Locate the cell with the specified text and output its [x, y] center coordinate. 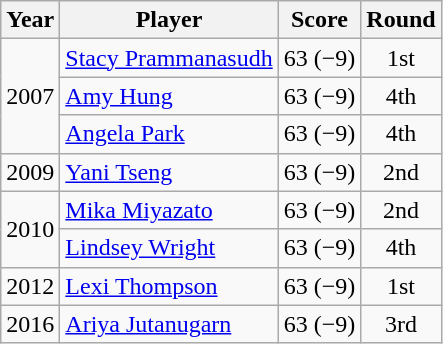
2007 [30, 96]
3rd [401, 324]
2016 [30, 324]
2012 [30, 286]
Angela Park [169, 134]
Lexi Thompson [169, 286]
2009 [30, 172]
2010 [30, 229]
Lindsey Wright [169, 248]
Score [320, 20]
Yani Tseng [169, 172]
Player [169, 20]
Round [401, 20]
Ariya Jutanugarn [169, 324]
Year [30, 20]
Stacy Prammanasudh [169, 58]
Amy Hung [169, 96]
Mika Miyazato [169, 210]
